Output the [X, Y] coordinate of the center of the cell containing the given text.  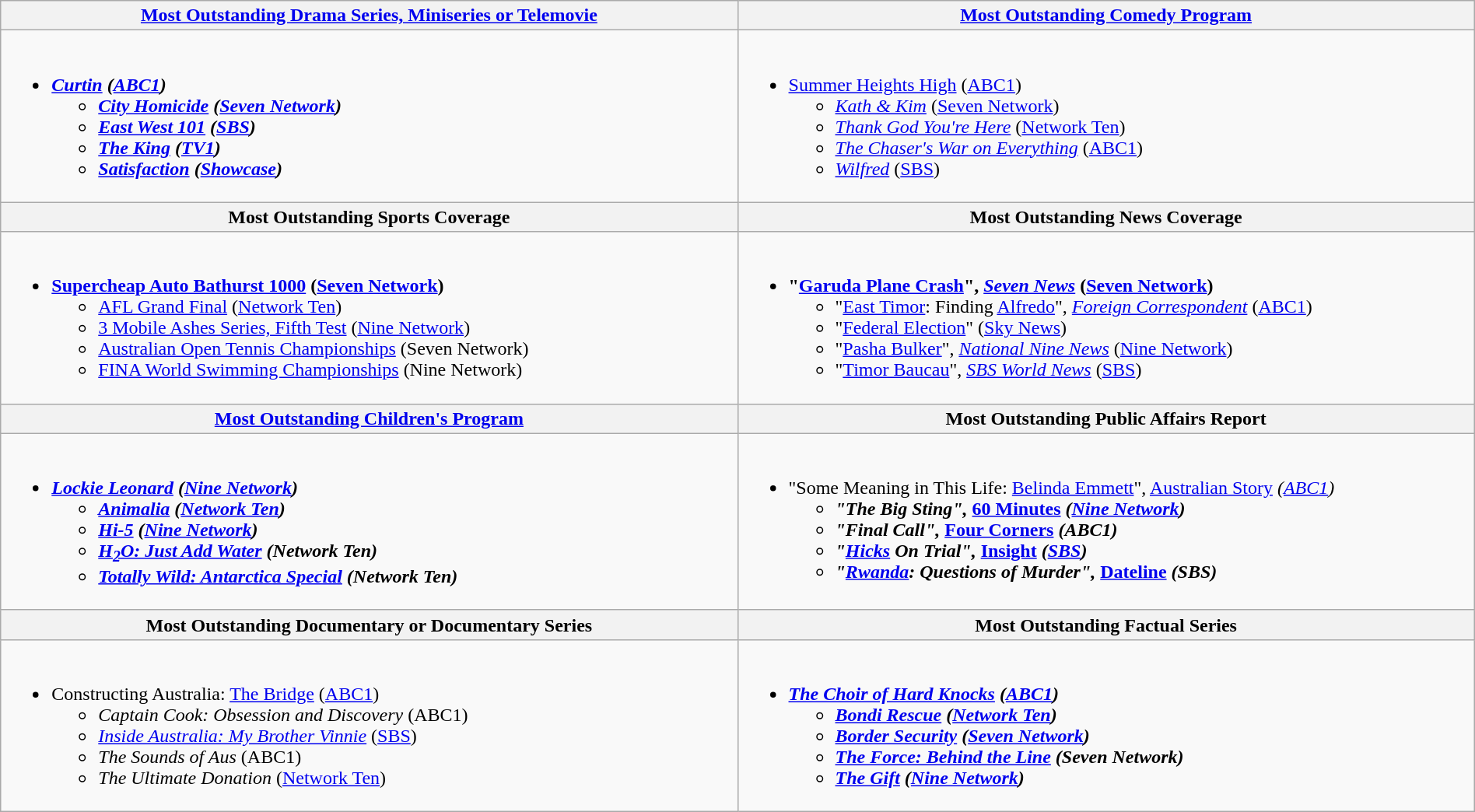
Most Outstanding News Coverage [1106, 217]
Lockie Leonard (Nine Network)Animalia (Network Ten)Hi-5 (Nine Network)H2O: Just Add Water (Network Ten)Totally Wild: Antarctica Special (Network Ten) [369, 521]
Curtin (ABC1)City Homicide (Seven Network)East West 101 (SBS)The King (TV1)Satisfaction (Showcase) [369, 117]
Most Outstanding Children's Program [369, 418]
Most Outstanding Public Affairs Report [1106, 418]
Most Outstanding Sports Coverage [369, 217]
Most Outstanding Factual Series [1106, 625]
Most Outstanding Comedy Program [1106, 16]
Most Outstanding Documentary or Documentary Series [369, 625]
Most Outstanding Drama Series, Miniseries or Telemovie [369, 16]
Summer Heights High (ABC1)Kath & Kim (Seven Network)Thank God You're Here (Network Ten)The Chaser's War on Everything (ABC1)Wilfred (SBS) [1106, 117]
